Return the [x, y] coordinate for the center point of the cell that contains the specified text.  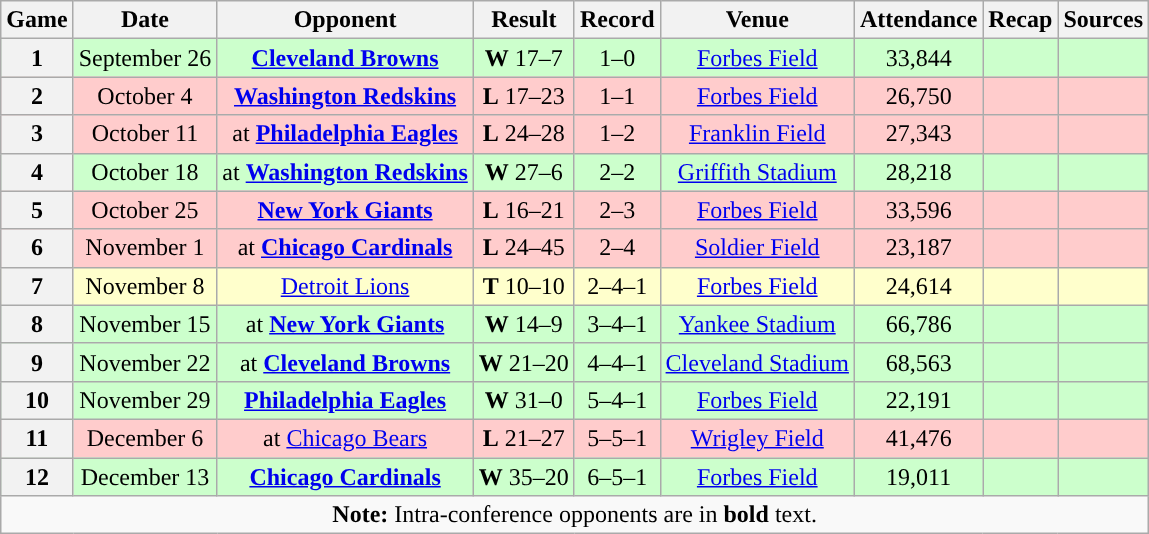
27,343 [918, 134]
Wrigley Field [757, 438]
L 24–45 [524, 248]
W 21–20 [524, 362]
2–4 [617, 248]
September 26 [145, 58]
November 22 [145, 362]
5 [37, 210]
L 16–21 [524, 210]
6–5–1 [617, 477]
9 [37, 362]
68,563 [918, 362]
10 [37, 400]
Opponent [345, 20]
at Washington Redskins [345, 172]
Detroit Lions [345, 286]
11 [37, 438]
at New York Giants [345, 324]
Record [617, 20]
T 10–10 [524, 286]
23,187 [918, 248]
October 4 [145, 96]
Soldier Field [757, 248]
33,844 [918, 58]
1 [37, 58]
1–2 [617, 134]
26,750 [918, 96]
5–5–1 [617, 438]
L 17–23 [524, 96]
6 [37, 248]
at Philadelphia Eagles [345, 134]
W 27–6 [524, 172]
Washington Redskins [345, 96]
Recap [1020, 20]
4 [37, 172]
2–2 [617, 172]
W 31–0 [524, 400]
2–4–1 [617, 286]
2 [37, 96]
41,476 [918, 438]
Attendance [918, 20]
Venue [757, 20]
Philadelphia Eagles [345, 400]
8 [37, 324]
Game [37, 20]
Result [524, 20]
at Chicago Bears [345, 438]
2–3 [617, 210]
October 11 [145, 134]
7 [37, 286]
1–1 [617, 96]
Griffith Stadium [757, 172]
November 8 [145, 286]
Note: Intra-conference opponents are in bold text. [575, 515]
5–4–1 [617, 400]
November 1 [145, 248]
Date [145, 20]
28,218 [918, 172]
3–4–1 [617, 324]
12 [37, 477]
19,011 [918, 477]
L 24–28 [524, 134]
New York Giants [345, 210]
W 14–9 [524, 324]
November 15 [145, 324]
November 29 [145, 400]
October 25 [145, 210]
66,786 [918, 324]
Sources [1104, 20]
Cleveland Stadium [757, 362]
W 35–20 [524, 477]
W 17–7 [524, 58]
Yankee Stadium [757, 324]
33,596 [918, 210]
at Cleveland Browns [345, 362]
1–0 [617, 58]
3 [37, 134]
L 21–27 [524, 438]
Franklin Field [757, 134]
4–4–1 [617, 362]
December 6 [145, 438]
24,614 [918, 286]
22,191 [918, 400]
Cleveland Browns [345, 58]
October 18 [145, 172]
December 13 [145, 477]
at Chicago Cardinals [345, 248]
Chicago Cardinals [345, 477]
